Provide the (x, y) coordinate of the cell's center where the given text is located.  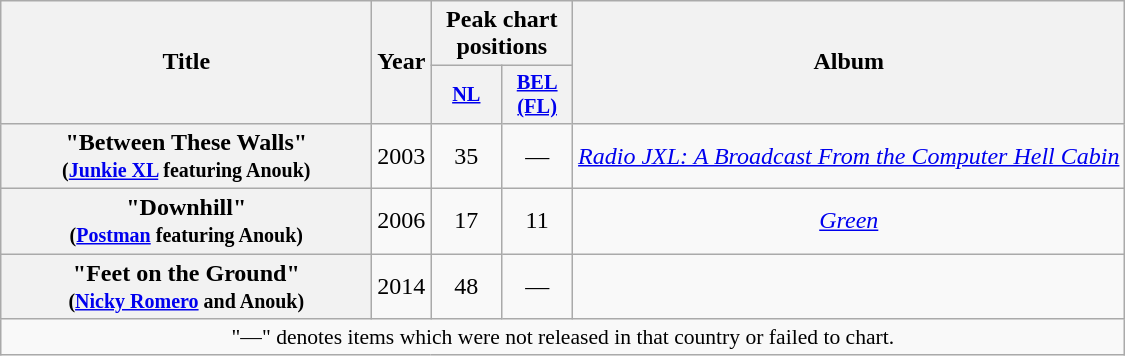
2003 (402, 156)
BEL(FL) (538, 95)
NL (466, 95)
2014 (402, 286)
Year (402, 62)
2006 (402, 222)
"Between These Walls"(Junkie XL featuring Anouk) (186, 156)
Album (849, 62)
Green (849, 222)
11 (538, 222)
Radio JXL: A Broadcast From the Computer Hell Cabin (849, 156)
35 (466, 156)
"Feet on the Ground"(Nicky Romero and Anouk) (186, 286)
"—" denotes items which were not released in that country or failed to chart. (563, 337)
48 (466, 286)
17 (466, 222)
Title (186, 62)
Peak chart positions (502, 34)
"Downhill"(Postman featuring Anouk) (186, 222)
